Scan for the cell matching the given text and deliver its [x, y] coordinate at center. 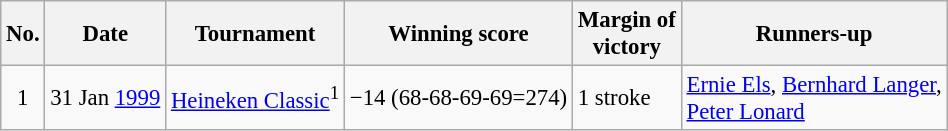
−14 (68-68-69-69=274) [458, 98]
1 stroke [626, 98]
Ernie Els, Bernhard Langer, Peter Lonard [814, 98]
Winning score [458, 34]
1 [23, 98]
Runners-up [814, 34]
No. [23, 34]
Heineken Classic1 [256, 98]
Date [106, 34]
Tournament [256, 34]
31 Jan 1999 [106, 98]
Margin ofvictory [626, 34]
